Locate the cell with the specified text and output its (x, y) center coordinate. 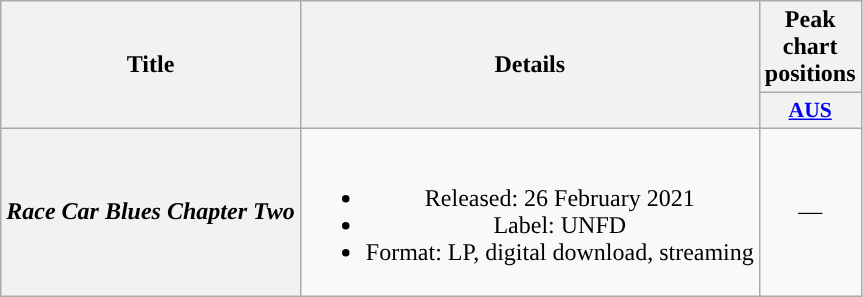
— (810, 212)
AUS (810, 111)
Peak chart positions (810, 47)
Title (151, 65)
Details (530, 65)
Released: 26 February 2021Label: UNFDFormat: LP, digital download, streaming (530, 212)
Race Car Blues Chapter Two (151, 212)
